Provide the [X, Y] coordinate of the cell's center where the given text is located.  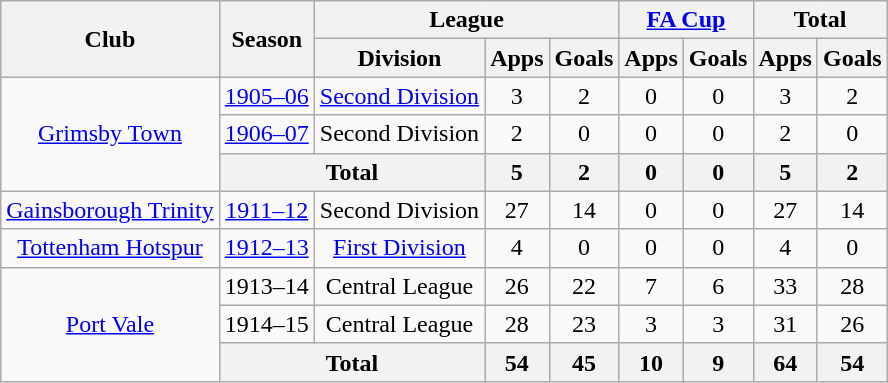
1914–15 [266, 324]
23 [584, 324]
6 [718, 286]
First Division [399, 248]
45 [584, 362]
Grimsby Town [110, 134]
31 [785, 324]
7 [651, 286]
1911–12 [266, 210]
Tottenham Hotspur [110, 248]
Port Vale [110, 324]
Season [266, 39]
Division [399, 58]
FA Cup [686, 20]
1906–07 [266, 134]
64 [785, 362]
22 [584, 286]
10 [651, 362]
League [466, 20]
Gainsborough Trinity [110, 210]
9 [718, 362]
33 [785, 286]
Club [110, 39]
1905–06 [266, 96]
1913–14 [266, 286]
1912–13 [266, 248]
